Find where the given text appears and provide that cell's center as [X, Y] coordinate. 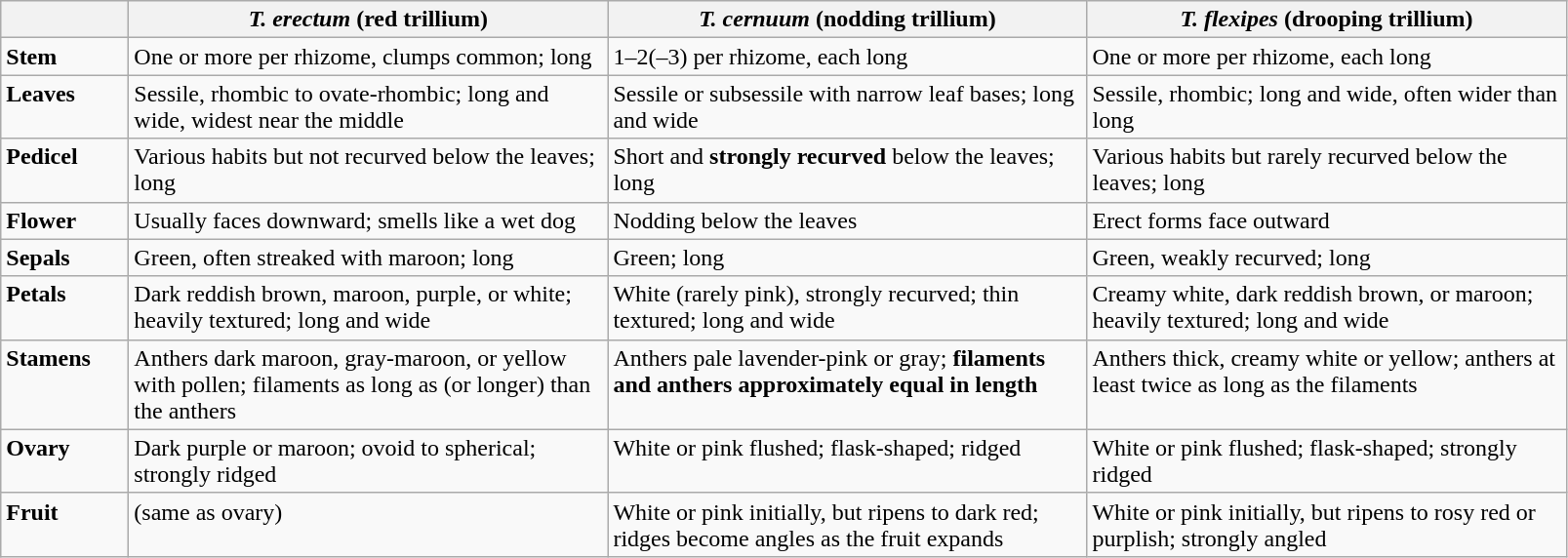
Short and strongly recurved below the leaves; long [847, 170]
Stem [64, 57]
Pedicel [64, 170]
Petals [64, 308]
Fruit [64, 525]
Erect forms face outward [1327, 220]
Anthers pale lavender-pink or gray; filaments and anthers approximately equal in length [847, 384]
T. cernuum (nodding trillium) [847, 20]
Sessile, rhombic; long and wide, often wider than long [1327, 107]
Nodding below the leaves [847, 220]
Sepals [64, 258]
Usually faces downward; smells like a wet dog [369, 220]
T. erectum (red trillium) [369, 20]
Sessile or subsessile with narrow leaf bases; long and wide [847, 107]
Creamy white, dark reddish brown, or maroon; heavily textured; long and wide [1327, 308]
Green, often streaked with maroon; long [369, 258]
One or more per rhizome, each long [1327, 57]
Leaves [64, 107]
Various habits but not recurved below the leaves; long [369, 170]
Green; long [847, 258]
White or pink initially, but ripens to rosy red or purplish; strongly angled [1327, 525]
White or pink initially, but ripens to dark red; ridges become angles as the fruit expands [847, 525]
Green, weakly recurved; long [1327, 258]
White or pink flushed; flask-shaped; strongly ridged [1327, 460]
One or more per rhizome, clumps common; long [369, 57]
(same as ovary) [369, 525]
Anthers thick, creamy white or yellow; anthers at least twice as long as the filaments [1327, 384]
Sessile, rhombic to ovate-rhombic; long and wide, widest near the middle [369, 107]
Flower [64, 220]
Ovary [64, 460]
Dark reddish brown, maroon, purple, or white; heavily textured; long and wide [369, 308]
Anthers dark maroon, gray-maroon, or yellow with pollen; filaments as long as (or longer) than the anthers [369, 384]
Stamens [64, 384]
1–2(–3) per rhizome, each long [847, 57]
White (rarely pink), strongly recurved; thin textured; long and wide [847, 308]
T. flexipes (drooping trillium) [1327, 20]
Dark purple or maroon; ovoid to spherical; strongly ridged [369, 460]
Various habits but rarely recurved below the leaves; long [1327, 170]
White or pink flushed; flask-shaped; ridged [847, 460]
